Provide the (x, y) coordinate of the cell's center where the given text is located.  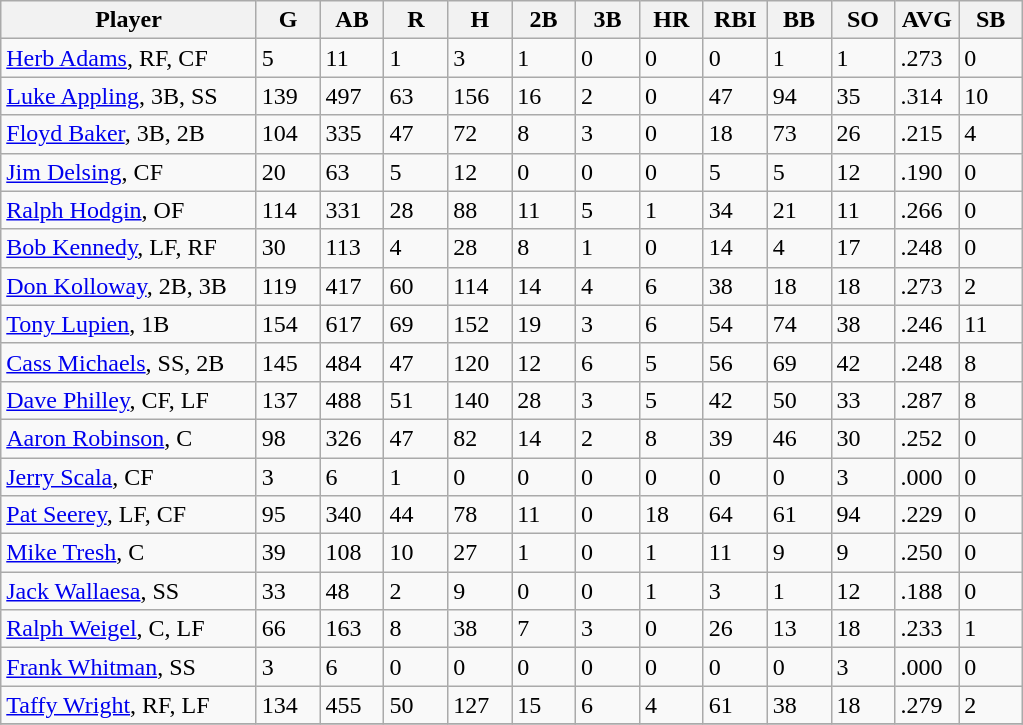
Bob Kennedy, LF, RF (128, 248)
154 (288, 324)
.233 (927, 629)
134 (288, 705)
17 (863, 248)
417 (352, 286)
Ralph Weigel, C, LF (128, 629)
127 (480, 705)
95 (288, 515)
35 (863, 96)
Don Kolloway, 2B, 3B (128, 286)
G (288, 20)
Taffy Wright, RF, LF (128, 705)
335 (352, 134)
19 (544, 324)
73 (799, 134)
340 (352, 515)
BB (799, 20)
15 (544, 705)
46 (799, 438)
139 (288, 96)
51 (416, 400)
113 (352, 248)
AB (352, 20)
27 (480, 553)
145 (288, 362)
Luke Appling, 3B, SS (128, 96)
20 (288, 172)
Aaron Robinson, C (128, 438)
Pat Seerey, LF, CF (128, 515)
Jack Wallaesa, SS (128, 591)
120 (480, 362)
Jim Delsing, CF (128, 172)
98 (288, 438)
Player (128, 20)
484 (352, 362)
108 (352, 553)
64 (735, 515)
Herb Adams, RF, CF (128, 58)
140 (480, 400)
.188 (927, 591)
326 (352, 438)
88 (480, 210)
48 (352, 591)
152 (480, 324)
.279 (927, 705)
Tony Lupien, 1B (128, 324)
.287 (927, 400)
34 (735, 210)
60 (416, 286)
.229 (927, 515)
488 (352, 400)
R (416, 20)
163 (352, 629)
44 (416, 515)
HR (671, 20)
.190 (927, 172)
RBI (735, 20)
16 (544, 96)
72 (480, 134)
Jerry Scala, CF (128, 477)
119 (288, 286)
104 (288, 134)
82 (480, 438)
Cass Michaels, SS, 2B (128, 362)
66 (288, 629)
2B (544, 20)
56 (735, 362)
Dave Philley, CF, LF (128, 400)
3B (608, 20)
Mike Tresh, C (128, 553)
Ralph Hodgin, OF (128, 210)
13 (799, 629)
.252 (927, 438)
54 (735, 324)
497 (352, 96)
74 (799, 324)
SO (863, 20)
.215 (927, 134)
.246 (927, 324)
.314 (927, 96)
H (480, 20)
SB (991, 20)
.250 (927, 553)
Frank Whitman, SS (128, 667)
21 (799, 210)
AVG (927, 20)
.266 (927, 210)
Floyd Baker, 3B, 2B (128, 134)
137 (288, 400)
78 (480, 515)
455 (352, 705)
7 (544, 629)
156 (480, 96)
331 (352, 210)
617 (352, 324)
